Return [X, Y] of the center of cell containing provided text 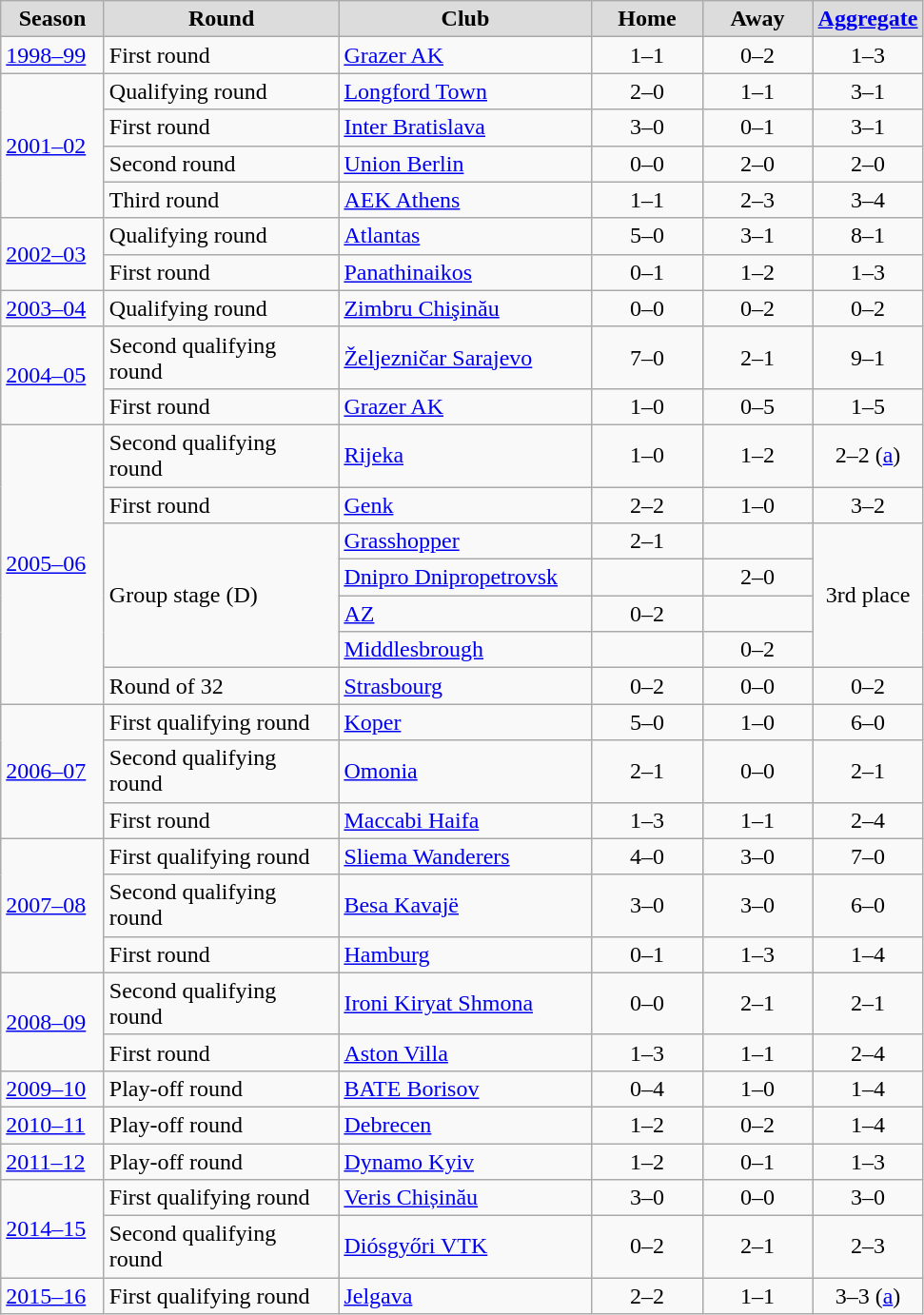
2014–15 [53, 1229]
BATE Borisov [465, 1089]
0–4 [647, 1089]
Union Berlin [465, 164]
Inter Bratislava [465, 128]
2004–05 [53, 375]
2007–08 [53, 906]
2005–06 [53, 563]
Longford Town [465, 91]
Sliema Wanderers [465, 856]
Atlantas [465, 236]
Aggregate [868, 19]
Zimbru Chişinău [465, 308]
0–5 [757, 406]
3–2 [868, 505]
Dnipro Dnipropetrovsk [465, 578]
Away [757, 19]
2015–16 [53, 1296]
2009–10 [53, 1089]
Maccabi Haifa [465, 820]
Genk [465, 505]
2003–04 [53, 308]
Strasbourg [465, 686]
Jelgava [465, 1296]
Ironi Kiryat Shmona [465, 1003]
Koper [465, 722]
Round of 32 [221, 686]
Home [647, 19]
3–3 (a) [868, 1296]
3rd place [868, 596]
3–4 [868, 200]
Third round [221, 200]
Rijeka [465, 455]
Round [221, 19]
Second round [221, 164]
Aston Villa [465, 1052]
Omonia [465, 771]
9–1 [868, 358]
Grasshopper [465, 541]
4–0 [647, 856]
2001–02 [53, 146]
Debrecen [465, 1125]
Veris Chișinău [465, 1198]
2002–03 [53, 254]
Middlesbrough [465, 650]
1998–99 [53, 55]
Dynamo Kyiv [465, 1162]
8–1 [868, 236]
AZ [465, 614]
Besa Kavajë [465, 906]
Diósgyőri VTK [465, 1246]
Hamburg [465, 954]
Željezničar Sarajevo [465, 358]
2011–12 [53, 1162]
Group stage (D) [221, 596]
1–5 [868, 406]
2010–11 [53, 1125]
AEK Athens [465, 200]
Club [465, 19]
Panathinaikos [465, 272]
2–2 (a) [868, 455]
Season [53, 19]
2008–09 [53, 1022]
2006–07 [53, 771]
